Capture the cell that displays the provided text and extract its (X, Y) central coordinate. 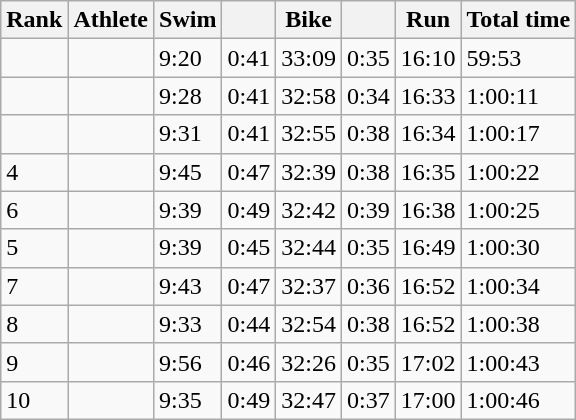
0:44 (249, 324)
1:00:43 (518, 362)
16:38 (428, 210)
0:36 (368, 286)
9:33 (188, 324)
32:37 (309, 286)
1:00:22 (518, 172)
9:56 (188, 362)
9 (34, 362)
6 (34, 210)
16:35 (428, 172)
8 (34, 324)
32:44 (309, 248)
Rank (34, 20)
17:00 (428, 400)
1:00:17 (518, 134)
4 (34, 172)
0:45 (249, 248)
9:35 (188, 400)
32:55 (309, 134)
16:10 (428, 58)
0:39 (368, 210)
Swim (188, 20)
9:28 (188, 96)
9:45 (188, 172)
16:33 (428, 96)
32:26 (309, 362)
32:42 (309, 210)
9:43 (188, 286)
32:39 (309, 172)
1:00:11 (518, 96)
Bike (309, 20)
1:00:38 (518, 324)
Athlete (111, 20)
9:20 (188, 58)
32:54 (309, 324)
59:53 (518, 58)
17:02 (428, 362)
9:31 (188, 134)
Total time (518, 20)
1:00:46 (518, 400)
0:46 (249, 362)
1:00:25 (518, 210)
16:34 (428, 134)
10 (34, 400)
1:00:34 (518, 286)
5 (34, 248)
1:00:30 (518, 248)
0:37 (368, 400)
Run (428, 20)
32:58 (309, 96)
7 (34, 286)
33:09 (309, 58)
0:34 (368, 96)
16:49 (428, 248)
32:47 (309, 400)
